Scan for the cell matching the given text and deliver its [X, Y] coordinate at center. 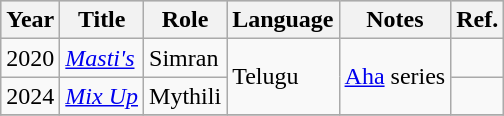
2024 [30, 96]
Mythili [186, 96]
2020 [30, 58]
Year [30, 20]
Mix Up [102, 96]
Simran [186, 58]
Title [102, 20]
Language [283, 20]
Aha series [395, 77]
Masti's [102, 58]
Ref. [478, 20]
Role [186, 20]
Notes [395, 20]
Telugu [283, 77]
